Find where the given text appears and provide that cell's center as (x, y) coordinate. 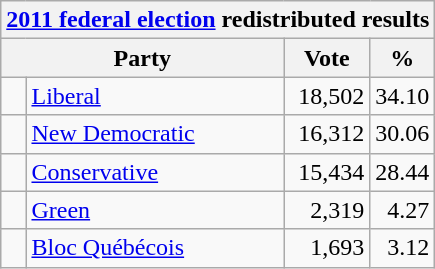
Party (142, 58)
Conservative (155, 172)
Bloc Québécois (155, 248)
2011 federal election redistributed results (218, 20)
% (402, 58)
1,693 (327, 248)
18,502 (327, 96)
34.10 (402, 96)
3.12 (402, 248)
16,312 (327, 134)
2,319 (327, 210)
30.06 (402, 134)
Vote (327, 58)
4.27 (402, 210)
Green (155, 210)
28.44 (402, 172)
15,434 (327, 172)
Liberal (155, 96)
New Democratic (155, 134)
